Detect which cell encompasses the target text, then output its (x, y) center coordinate. 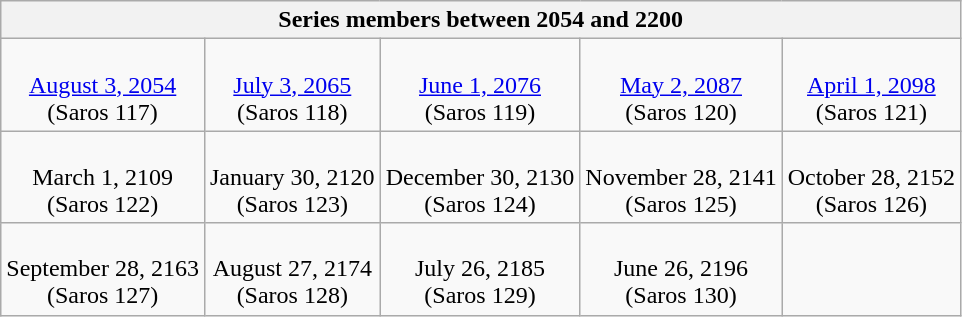
August 27, 2174(Saros 128) (292, 269)
Series members between 2054 and 2200 (481, 20)
October 28, 2152(Saros 126) (871, 177)
July 26, 2185(Saros 129) (480, 269)
May 2, 2087(Saros 120) (681, 85)
April 1, 2098(Saros 121) (871, 85)
September 28, 2163(Saros 127) (103, 269)
June 26, 2196(Saros 130) (681, 269)
August 3, 2054(Saros 117) (103, 85)
November 28, 2141(Saros 125) (681, 177)
July 3, 2065(Saros 118) (292, 85)
June 1, 2076(Saros 119) (480, 85)
March 1, 2109(Saros 122) (103, 177)
January 30, 2120(Saros 123) (292, 177)
December 30, 2130(Saros 124) (480, 177)
